Output the [X, Y] coordinate of the center of the cell containing the given text.  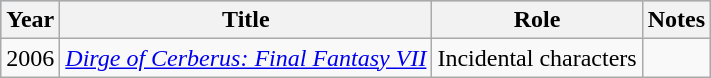
Incidental characters [537, 58]
Year [30, 20]
Dirge of Cerberus: Final Fantasy VII [246, 58]
Notes [676, 20]
Title [246, 20]
Role [537, 20]
2006 [30, 58]
